Search for the cell housing the specified text and yield its (X, Y) center coordinate. 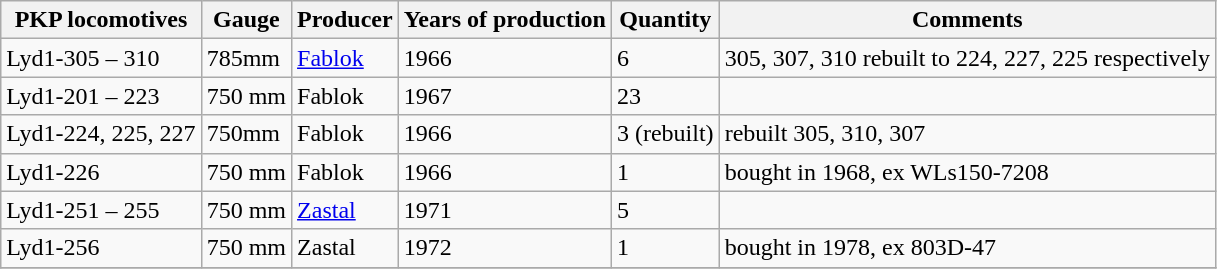
1967 (504, 96)
bought in 1968, ex WLs150-7208 (967, 172)
bought in 1978, ex 803D-47 (967, 248)
Lyd1-201 – 223 (101, 96)
Quantity (665, 20)
1972 (504, 248)
Years of production (504, 20)
305, 307, 310 rebuilt to 224, 227, 225 respectively (967, 58)
PKP locomotives (101, 20)
Gauge (246, 20)
Lyd1-251 – 255 (101, 210)
Lyd1-305 – 310 (101, 58)
Producer (346, 20)
750mm (246, 134)
rebuilt 305, 310, 307 (967, 134)
Lyd1-224, 225, 227 (101, 134)
Lyd1-226 (101, 172)
785mm (246, 58)
Lyd1-256 (101, 248)
5 (665, 210)
23 (665, 96)
1971 (504, 210)
Comments (967, 20)
3 (rebuilt) (665, 134)
6 (665, 58)
